Output the [x, y] coordinate of the center of the cell containing the given text.  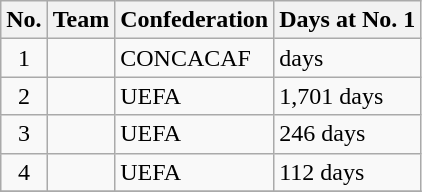
Team [81, 20]
Confederation [194, 20]
Days at No. 1 [348, 20]
CONCACAF [194, 58]
No. [24, 20]
246 days [348, 134]
1 [24, 58]
days [348, 58]
112 days [348, 172]
2 [24, 96]
1,701 days [348, 96]
4 [24, 172]
3 [24, 134]
